Return the [x, y] coordinate for the center point of the cell that contains the specified text.  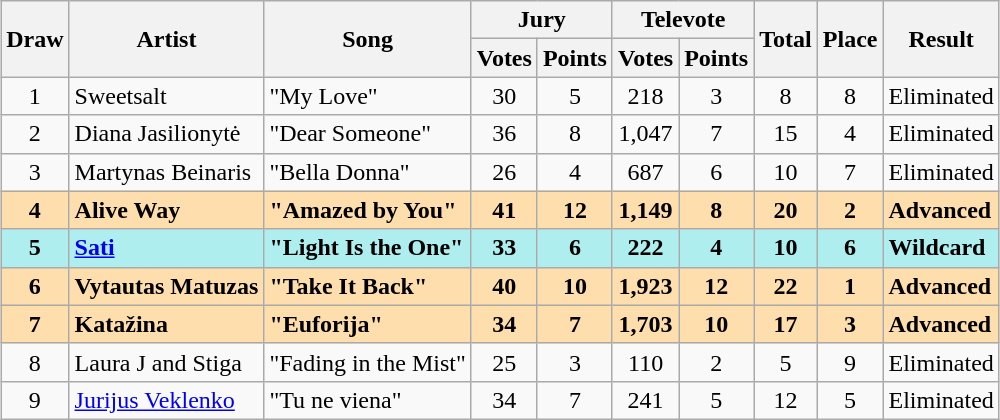
687 [645, 172]
"Dear Someone" [368, 134]
Result [941, 39]
20 [786, 210]
1,923 [645, 286]
Artist [166, 39]
25 [504, 362]
1,149 [645, 210]
Place [850, 39]
22 [786, 286]
1,703 [645, 324]
Televote [682, 20]
Vytautas Matuzas [166, 286]
Martynas Beinaris [166, 172]
36 [504, 134]
"Tu ne viena" [368, 400]
222 [645, 248]
15 [786, 134]
40 [504, 286]
218 [645, 96]
"Bella Donna" [368, 172]
110 [645, 362]
Draw [35, 39]
"Amazed by You" [368, 210]
Laura J and Stiga [166, 362]
1,047 [645, 134]
30 [504, 96]
Jury [542, 20]
Song [368, 39]
26 [504, 172]
Sweetsalt [166, 96]
41 [504, 210]
Total [786, 39]
Jurijus Veklenko [166, 400]
"Light Is the One" [368, 248]
Alive Way [166, 210]
Katažina [166, 324]
"Fading in the Mist" [368, 362]
Wildcard [941, 248]
Diana Jasilionytė [166, 134]
241 [645, 400]
"Euforija" [368, 324]
Sati [166, 248]
"Take It Back" [368, 286]
33 [504, 248]
"My Love" [368, 96]
17 [786, 324]
